Extract the [x, y] coordinate from the center of the cell holding the provided text.  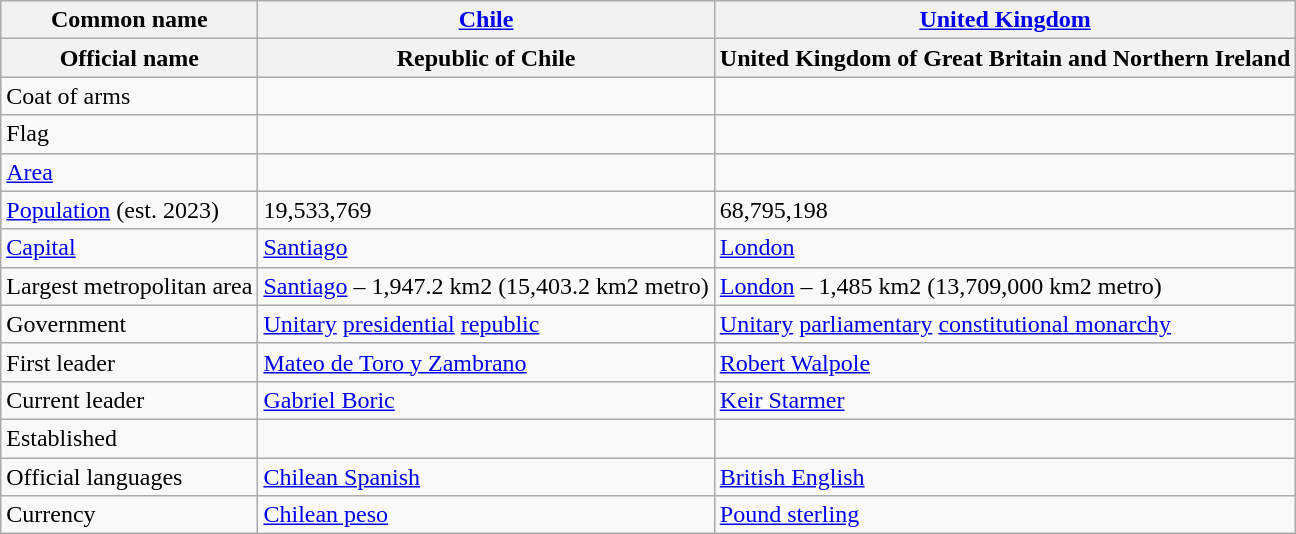
Pound sterling [1005, 515]
London – 1,485 km2 (13,709,000 km2 metro) [1005, 286]
United Kingdom of Great Britain and Northern Ireland [1005, 58]
Largest metropolitan area [130, 286]
Mateo de Toro y Zambrano [486, 362]
Common name [130, 20]
Robert Walpole [1005, 362]
Santiago – 1,947.2 km2 (15,403.2 km2 metro) [486, 286]
Official languages [130, 477]
Capital [130, 248]
Established [130, 438]
First leader [130, 362]
Flag [130, 134]
Keir Starmer [1005, 400]
Chilean Spanish [486, 477]
Population (est. 2023) [130, 210]
Official name [130, 58]
Area [130, 172]
Government [130, 324]
19,533,769 [486, 210]
Republic of Chile [486, 58]
68,795,198 [1005, 210]
Coat of arms [130, 96]
Chilean peso [486, 515]
Current leader [130, 400]
Gabriel Boric [486, 400]
United Kingdom [1005, 20]
Santiago [486, 248]
Unitary presidential republic [486, 324]
Unitary parliamentary constitutional monarchy [1005, 324]
Currency [130, 515]
London [1005, 248]
British English [1005, 477]
Chile [486, 20]
